Find where the given text appears and provide that cell's center as (x, y) coordinate. 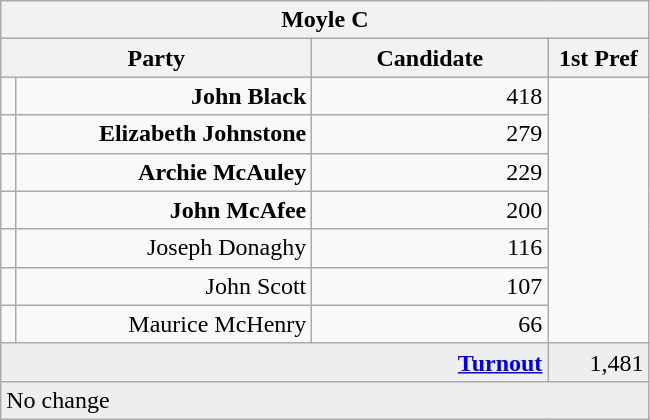
Party (156, 58)
John Scott (164, 286)
1,481 (598, 362)
Candidate (430, 58)
Elizabeth Johnstone (164, 134)
116 (430, 248)
1st Pref (598, 58)
229 (430, 172)
Turnout (274, 362)
Archie McAuley (164, 172)
279 (430, 134)
John Black (164, 96)
Moyle C (325, 20)
107 (430, 286)
No change (325, 400)
418 (430, 96)
200 (430, 210)
Maurice McHenry (164, 324)
Joseph Donaghy (164, 248)
John McAfee (164, 210)
66 (430, 324)
